Determine the [X, Y] coordinate at the center of the cell enclosing the given text.  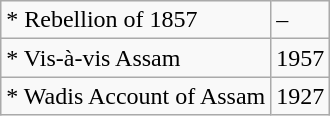
* Wadis Account of Assam [136, 96]
* Vis-à-vis Assam [136, 58]
* Rebellion of 1857 [136, 20]
1927 [300, 96]
– [300, 20]
1957 [300, 58]
